Pinpoint the cell where the given text exists, returning its [X, Y] midpoint coordinate. 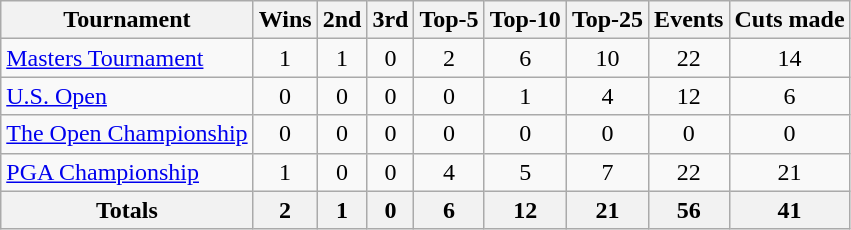
U.S. Open [127, 96]
PGA Championship [127, 172]
Tournament [127, 20]
Totals [127, 210]
Events [689, 20]
Top-10 [525, 20]
Cuts made [790, 20]
2nd [342, 20]
Wins [285, 20]
The Open Championship [127, 134]
Top-25 [607, 20]
14 [790, 58]
7 [607, 172]
Masters Tournament [127, 58]
5 [525, 172]
10 [607, 58]
3rd [390, 20]
41 [790, 210]
Top-5 [449, 20]
56 [689, 210]
